Locate the cell with the specified text and output its [x, y] center coordinate. 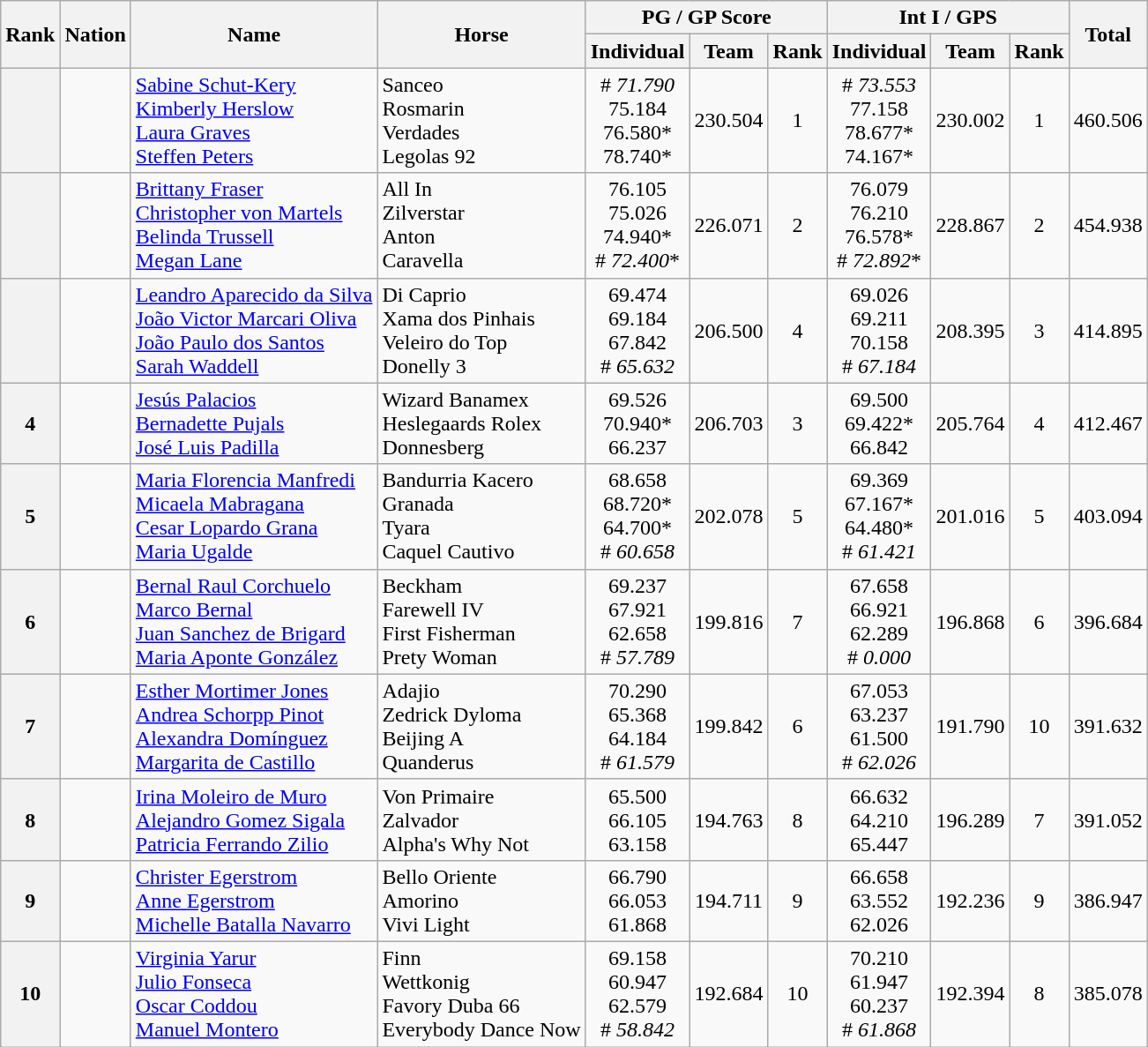
70.29065.36864.184# 61.579 [637, 727]
192.236 [970, 901]
Von PrimaireZalvador Alpha's Why Not [481, 819]
All InZilverstarAntonCaravella [481, 226]
Bello OrienteAmorino Vivi Light [481, 901]
403.094 [1107, 517]
194.711 [728, 901]
Horse [481, 34]
206.703 [728, 423]
396.684 [1107, 621]
228.867 [970, 226]
69.50069.422*66.842 [879, 423]
192.394 [970, 993]
65.50066.10563.158 [637, 819]
Di CaprioXama dos PinhaisVeleiro do TopDonelly 3 [481, 330]
206.500 [728, 330]
69.02669.21170.158# 67.184 [879, 330]
FinnWettkonigFavory Duba 66Everybody Dance Now [481, 993]
391.052 [1107, 819]
PG / GP Score [706, 18]
386.947 [1107, 901]
# 73.55377.15878.677* 74.167* [879, 120]
66.79066.05361.868 [637, 901]
201.016 [970, 517]
69.47469.18467.842# 65.632 [637, 330]
76.07976.21076.578*# 72.892* [879, 226]
196.868 [970, 621]
199.842 [728, 727]
460.506 [1107, 120]
226.071 [728, 226]
230.002 [970, 120]
BeckhamFarewell IVFirst FishermanPrety Woman [481, 621]
66.65863.55262.026 [879, 901]
70.21061.94760.237# 61.868 [879, 993]
Esther Mortimer JonesAndrea Schorpp PinotAlexandra DomínguezMargarita de Castillo [254, 727]
69.52670.940*66.237 [637, 423]
230.504 [728, 120]
Name [254, 34]
191.790 [970, 727]
Jesús PalaciosBernadette PujalsJosé Luis Padilla [254, 423]
192.684 [728, 993]
194.763 [728, 819]
67.05363.23761.500# 62.026 [879, 727]
454.938 [1107, 226]
Virginia YarurJulio FonsecaOscar CoddouManuel Montero [254, 993]
196.289 [970, 819]
Irina Moleiro de MuroAlejandro Gomez SigalaPatricia Ferrando Zilio [254, 819]
AdajioZedrick DylomaBeijing AQuanderus [481, 727]
208.395 [970, 330]
69.36967.167*64.480*# 61.421 [879, 517]
67.65866.92162.289# 0.000 [879, 621]
202.078 [728, 517]
Sabine Schut-KeryKimberly HerslowLaura GravesSteffen Peters [254, 120]
199.816 [728, 621]
Christer EgerstromAnne EgerstromMichelle Batalla Navarro [254, 901]
69.15860.94762.579# 58.842 [637, 993]
76.10575.02674.940*# 72.400* [637, 226]
Maria Florencia ManfrediMicaela MabraganaCesar Lopardo GranaMaria Ugalde [254, 517]
385.078 [1107, 993]
68.65868.720*64.700*# 60.658 [637, 517]
Bernal Raul CorchueloMarco BernalJuan Sanchez de BrigardMaria Aponte González [254, 621]
Int I / GPS [948, 18]
69.23767.92162.658# 57.789 [637, 621]
205.764 [970, 423]
Brittany FraserChristopher von MartelsBelinda TrussellMegan Lane [254, 226]
SanceoRosmarinVerdadesLegolas 92 [481, 120]
414.895 [1107, 330]
412.467 [1107, 423]
Leandro Aparecido da SilvaJoão Victor Marcari OlivaJoão Paulo dos SantosSarah Waddell [254, 330]
66.63264.21065.447 [879, 819]
# 71.79075.18476.580*78.740* [637, 120]
Bandurria KaceroGranadaTyaraCaquel Cautivo [481, 517]
Total [1107, 34]
Nation [95, 34]
Wizard BanamexHeslegaards RolexDonnesberg [481, 423]
391.632 [1107, 727]
